Provide the [X, Y] coordinate of the cell's center where the given text is located.  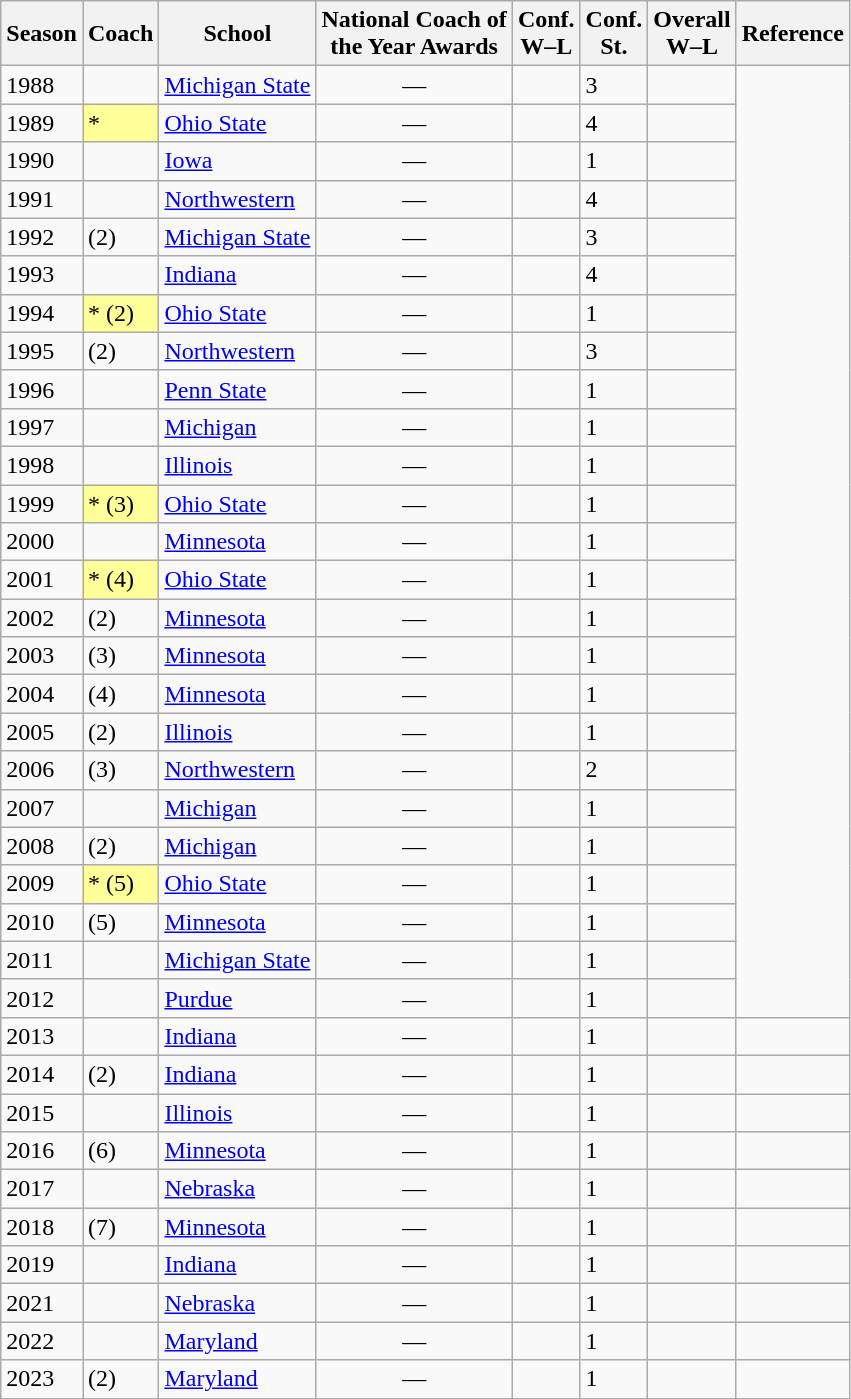
* (5) [120, 884]
1992 [42, 237]
1994 [42, 313]
2022 [42, 1341]
2007 [42, 808]
(5) [120, 922]
* (3) [120, 503]
OverallW–L [692, 34]
1989 [42, 123]
Coach [120, 34]
2019 [42, 1265]
Reference [792, 34]
(6) [120, 1151]
2000 [42, 542]
2015 [42, 1113]
Season [42, 34]
2017 [42, 1189]
* (2) [120, 313]
1999 [42, 503]
(7) [120, 1227]
2005 [42, 732]
Conf.St. [614, 34]
1995 [42, 351]
School [238, 34]
* [120, 123]
2023 [42, 1379]
Conf.W–L [546, 34]
2003 [42, 656]
(4) [120, 694]
2018 [42, 1227]
2006 [42, 770]
2002 [42, 618]
1997 [42, 427]
Penn State [238, 389]
2021 [42, 1303]
2014 [42, 1074]
2009 [42, 884]
2004 [42, 694]
2012 [42, 998]
1990 [42, 161]
2010 [42, 922]
1996 [42, 389]
2 [614, 770]
2008 [42, 846]
1998 [42, 465]
1993 [42, 275]
Purdue [238, 998]
2016 [42, 1151]
2001 [42, 580]
2013 [42, 1036]
1991 [42, 199]
1988 [42, 85]
Iowa [238, 161]
2011 [42, 960]
* (4) [120, 580]
National Coach ofthe Year Awards [414, 34]
